Determine the (X, Y) coordinate at the center of the cell enclosing the given text.  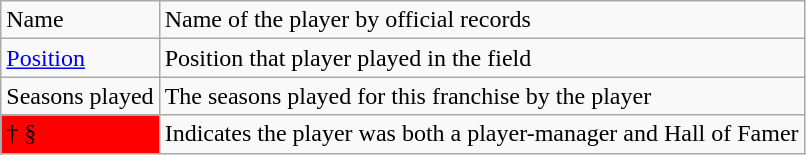
The seasons played for this franchise by the player (482, 96)
Position that player played in the field (482, 58)
Indicates the player was both a player-manager and Hall of Famer (482, 134)
Name of the player by official records (482, 20)
† § (80, 134)
Seasons played (80, 96)
Name (80, 20)
Position (80, 58)
